Return (X, Y) of the center of cell containing provided text 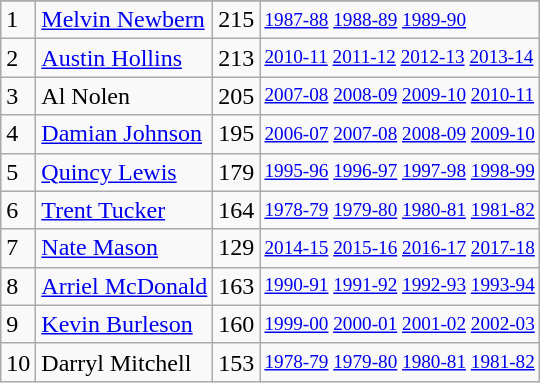
215 (236, 20)
9 (18, 324)
3 (18, 96)
1999-00 2000-01 2001-02 2002-03 (400, 324)
1987-88 1988-89 1989-90 (400, 20)
4 (18, 134)
1995-96 1996-97 1997-98 1998-99 (400, 172)
2014-15 2015-16 2016-17 2017-18 (400, 248)
6 (18, 210)
Trent Tucker (124, 210)
Melvin Newbern (124, 20)
Nate Mason (124, 248)
Austin Hollins (124, 58)
5 (18, 172)
195 (236, 134)
Al Nolen (124, 96)
Arriel McDonald (124, 286)
Quincy Lewis (124, 172)
2010-11 2011-12 2012-13 2013-14 (400, 58)
8 (18, 286)
Kevin Burleson (124, 324)
2 (18, 58)
7 (18, 248)
160 (236, 324)
2007-08 2008-09 2009-10 2010-11 (400, 96)
2006-07 2007-08 2008-09 2009-10 (400, 134)
1 (18, 20)
213 (236, 58)
153 (236, 362)
Damian Johnson (124, 134)
1990-91 1991-92 1992-93 1993-94 (400, 286)
164 (236, 210)
10 (18, 362)
205 (236, 96)
163 (236, 286)
179 (236, 172)
129 (236, 248)
Darryl Mitchell (124, 362)
